For the text-containing cell, return its midpoint in (X, Y) coordinate format. 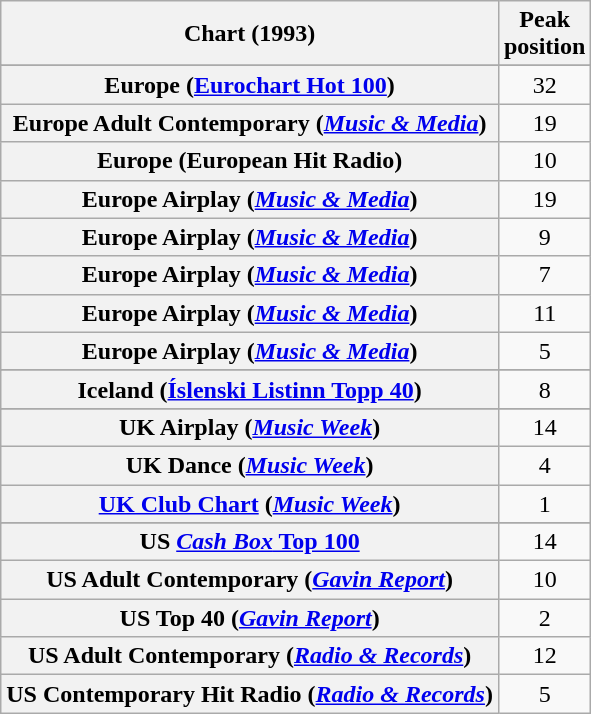
4 (544, 465)
Europe (European Hit Radio) (250, 161)
Iceland (Íslenski Listinn Topp 40) (250, 389)
1 (544, 503)
UK Club Chart (Music Week) (250, 503)
12 (544, 656)
9 (544, 237)
Europe Adult Contemporary (Music & Media) (250, 123)
US Adult Contemporary (Radio & Records) (250, 656)
11 (544, 313)
8 (544, 389)
US Cash Box Top 100 (250, 542)
32 (544, 85)
7 (544, 275)
Peakposition (544, 34)
UK Dance (Music Week) (250, 465)
2 (544, 618)
Europe (Eurochart Hot 100) (250, 85)
US Contemporary Hit Radio (Radio & Records) (250, 694)
Chart (1993) (250, 34)
US Top 40 (Gavin Report) (250, 618)
UK Airplay (Music Week) (250, 427)
US Adult Contemporary (Gavin Report) (250, 580)
